From the cell containing the given text, extract its center point as [X, Y] coordinate. 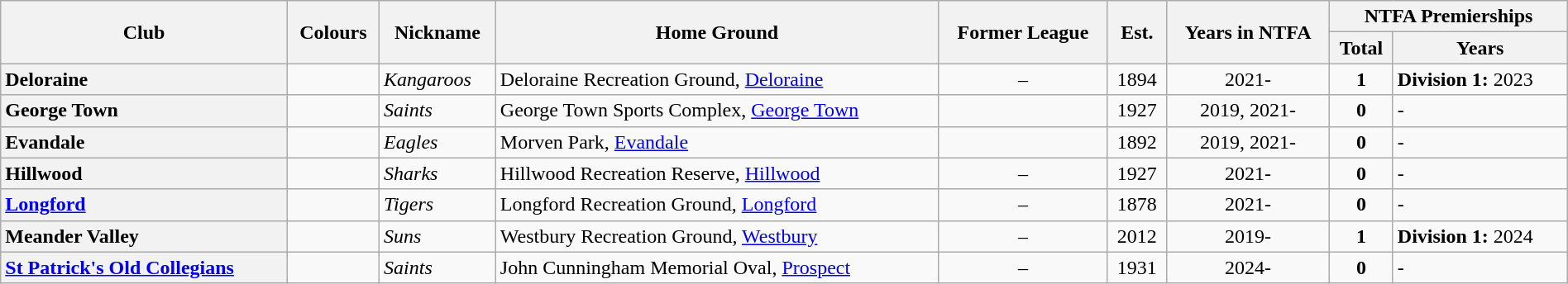
Total [1361, 48]
2012 [1136, 236]
Home Ground [716, 32]
St Patrick's Old Collegians [144, 267]
1892 [1136, 142]
Division 1: 2023 [1480, 79]
Years [1480, 48]
2024- [1247, 267]
Morven Park, Evandale [716, 142]
Nickname [438, 32]
Eagles [438, 142]
Longford Recreation Ground, Longford [716, 205]
Longford [144, 205]
2019- [1247, 236]
Hillwood [144, 173]
Colours [332, 32]
John Cunningham Memorial Oval, Prospect [716, 267]
NTFA Premierships [1449, 17]
Evandale [144, 142]
Meander Valley [144, 236]
Sharks [438, 173]
Years in NTFA [1247, 32]
Club [144, 32]
Tigers [438, 205]
Division 1: 2024 [1480, 236]
1878 [1136, 205]
Est. [1136, 32]
Deloraine Recreation Ground, Deloraine [716, 79]
George Town [144, 111]
Former League [1024, 32]
Suns [438, 236]
1894 [1136, 79]
Hillwood Recreation Reserve, Hillwood [716, 173]
Kangaroos [438, 79]
Westbury Recreation Ground, Westbury [716, 236]
George Town Sports Complex, George Town [716, 111]
Deloraine [144, 79]
1931 [1136, 267]
